Pinpoint the cell where the given text exists, returning its (x, y) midpoint coordinate. 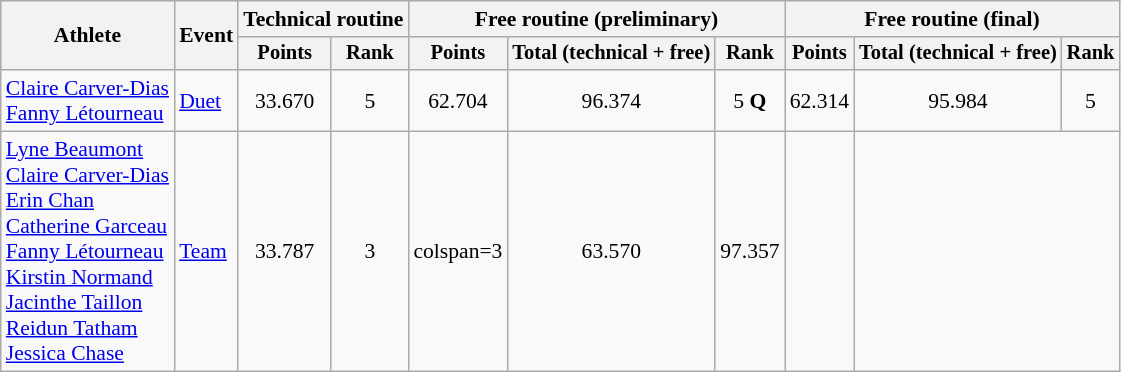
96.374 (611, 100)
Free routine (preliminary) (596, 19)
Event (206, 36)
colspan=3 (458, 252)
3 (370, 252)
62.704 (458, 100)
62.314 (820, 100)
Technical routine (323, 19)
Claire Carver-DiasFanny Létourneau (88, 100)
Athlete (88, 36)
63.570 (611, 252)
33.670 (284, 100)
Duet (206, 100)
97.357 (750, 252)
33.787 (284, 252)
Lyne BeaumontClaire Carver-DiasErin ChanCatherine GarceauFanny LétourneauKirstin NormandJacinthe TaillonReidun TathamJessica Chase (88, 252)
5 Q (750, 100)
Team (206, 252)
Free routine (final) (952, 19)
95.984 (958, 100)
